Extract the [X, Y] coordinate from the center of the cell holding the provided text.  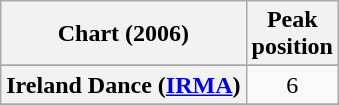
Peakposition [292, 34]
6 [292, 85]
Ireland Dance (IRMA) [124, 85]
Chart (2006) [124, 34]
